Provide the [x, y] coordinate of the cell's center where the given text is located.  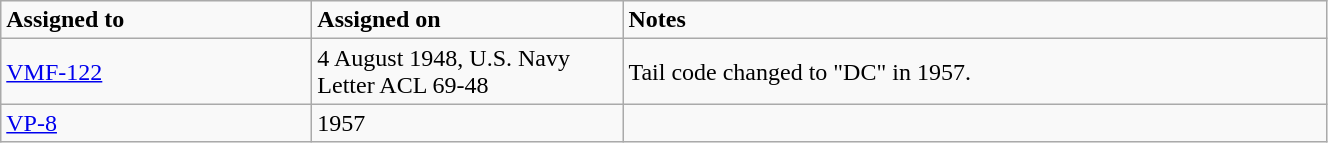
Notes [975, 20]
1957 [468, 123]
4 August 1948, U.S. Navy Letter ACL 69-48 [468, 72]
Assigned on [468, 20]
VP-8 [156, 123]
VMF-122 [156, 72]
Tail code changed to "DC" in 1957. [975, 72]
Assigned to [156, 20]
